Locate the cell with the specified text and output its [X, Y] center coordinate. 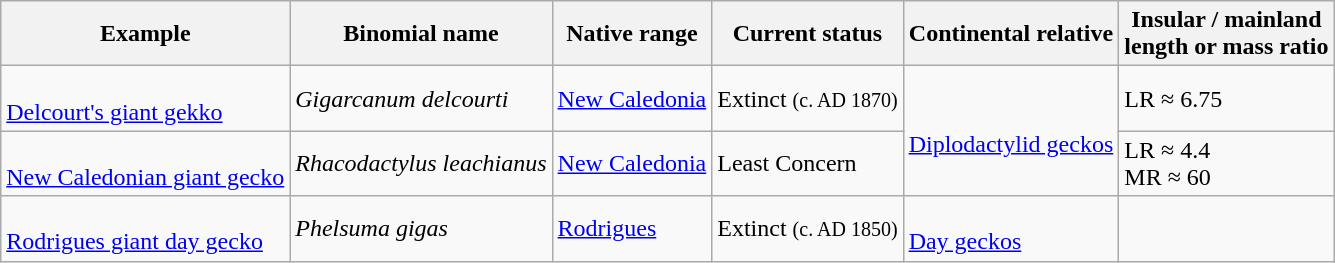
Rhacodactylus leachianus [421, 164]
LR ≈ 6.75 [1226, 98]
Continental relative [1011, 34]
Diplodactylid geckos [1011, 131]
Gigarcanum delcourti [421, 98]
Least Concern [808, 164]
LR ≈ 4.4 MR ≈ 60 [1226, 164]
Extinct (c. AD 1850) [808, 228]
Delcourt's giant gekko [146, 98]
Extinct (c. AD 1870) [808, 98]
Rodrigues giant day gecko [146, 228]
Native range [632, 34]
Insular / mainlandlength or mass ratio [1226, 34]
Example [146, 34]
Current status [808, 34]
Rodrigues [632, 228]
Binomial name [421, 34]
New Caledonian giant gecko [146, 164]
Day geckos [1011, 228]
Phelsuma gigas [421, 228]
